Scan for the cell matching the given text and deliver its (X, Y) coordinate at center. 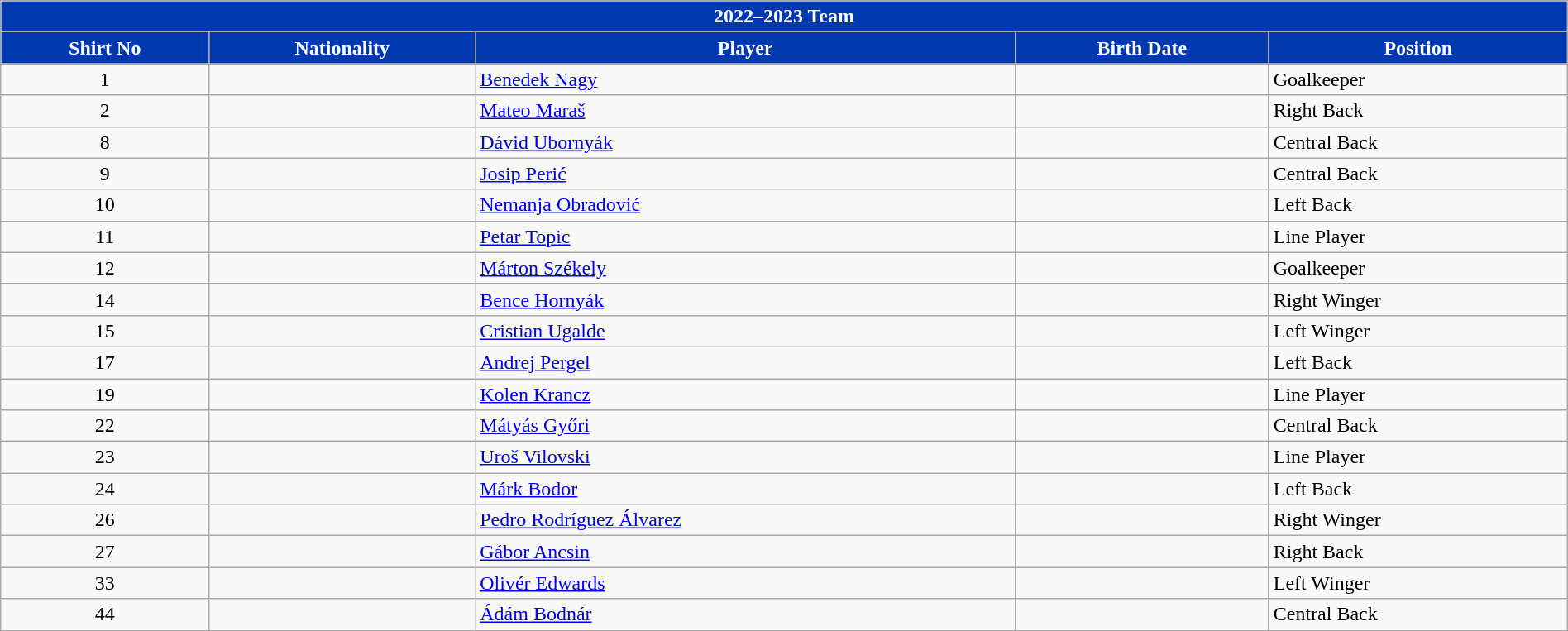
Kolen Krancz (746, 394)
Petar Topic (746, 237)
Andrej Pergel (746, 362)
27 (105, 552)
Ádám Bodnár (746, 614)
1 (105, 79)
Benedek Nagy (746, 79)
24 (105, 489)
2 (105, 111)
Birth Date (1143, 48)
22 (105, 426)
Pedro Rodríguez Álvarez (746, 520)
19 (105, 394)
Nationality (342, 48)
2022–2023 Team (784, 17)
Shirt No (105, 48)
8 (105, 142)
Uroš Vilovski (746, 457)
Márton Székely (746, 268)
Player (746, 48)
Bence Hornyák (746, 299)
Mateo Maraš (746, 111)
Josip Perić (746, 174)
Cristian Ugalde (746, 331)
Position (1417, 48)
17 (105, 362)
15 (105, 331)
11 (105, 237)
44 (105, 614)
Dávid Ubornyák (746, 142)
10 (105, 205)
Márk Bodor (746, 489)
Gábor Ancsin (746, 552)
Olivér Edwards (746, 583)
Mátyás Győri (746, 426)
14 (105, 299)
12 (105, 268)
26 (105, 520)
9 (105, 174)
33 (105, 583)
23 (105, 457)
Nemanja Obradović (746, 205)
